For the text-containing cell, return its midpoint in (x, y) coordinate format. 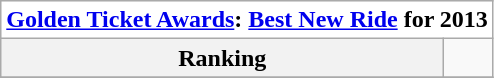
Golden Ticket Awards: Best New Ride for 2013 (248, 20)
Ranking (222, 58)
